Find where the given text appears and provide that cell's center as (x, y) coordinate. 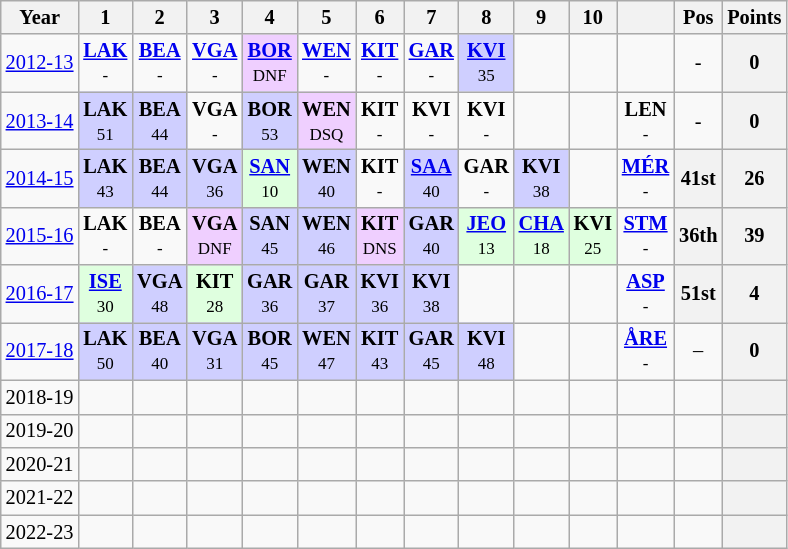
2019-20 (40, 431)
ISE30 (105, 294)
2021-22 (40, 498)
WEN40 (326, 178)
2012-13 (40, 63)
2013-14 (40, 121)
LEN- (646, 121)
41st (698, 178)
KVI48 (486, 351)
36th (698, 236)
WEN46 (326, 236)
VGADNF (214, 236)
STM- (646, 236)
VGA31 (214, 351)
MÉR- (646, 178)
VGA48 (160, 294)
KIT28 (214, 294)
Year (40, 17)
– (698, 351)
2015-16 (40, 236)
KVI35 (486, 63)
LAK50 (105, 351)
JEO13 (486, 236)
2014-15 (40, 178)
2016-17 (40, 294)
10 (593, 17)
2018-19 (40, 397)
Points (754, 17)
KITDNS (380, 236)
2017-18 (40, 351)
LAK43 (105, 178)
WEN- (326, 63)
Pos (698, 17)
BORDNF (270, 63)
CHA18 (542, 236)
SAN10 (270, 178)
WENDSQ (326, 121)
9 (542, 17)
ASP- (646, 294)
8 (486, 17)
LAK51 (105, 121)
6 (380, 17)
1 (105, 17)
BEA40 (160, 351)
2 (160, 17)
5 (326, 17)
GAR37 (326, 294)
2020-21 (40, 464)
KVI25 (593, 236)
GAR40 (432, 236)
26 (754, 178)
GAR45 (432, 351)
KVI36 (380, 294)
VGA36 (214, 178)
KIT43 (380, 351)
3 (214, 17)
BOR53 (270, 121)
SAA40 (432, 178)
BOR45 (270, 351)
2022-23 (40, 532)
ÅRE- (646, 351)
39 (754, 236)
7 (432, 17)
WEN47 (326, 351)
SAN45 (270, 236)
51st (698, 294)
GAR36 (270, 294)
